Search for the cell housing the specified text and yield its (x, y) center coordinate. 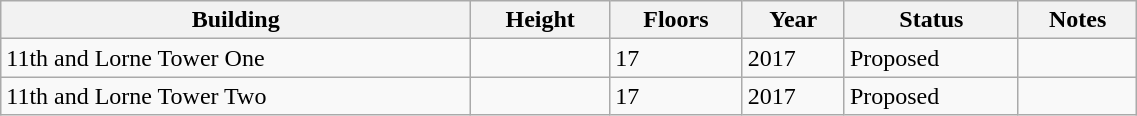
Notes (1078, 20)
Status (931, 20)
11th and Lorne Tower Two (236, 96)
Height (540, 20)
Building (236, 20)
Floors (676, 20)
Year (793, 20)
11th and Lorne Tower One (236, 58)
